Identify which cell holds the provided text, then report its [x, y] central coordinate. 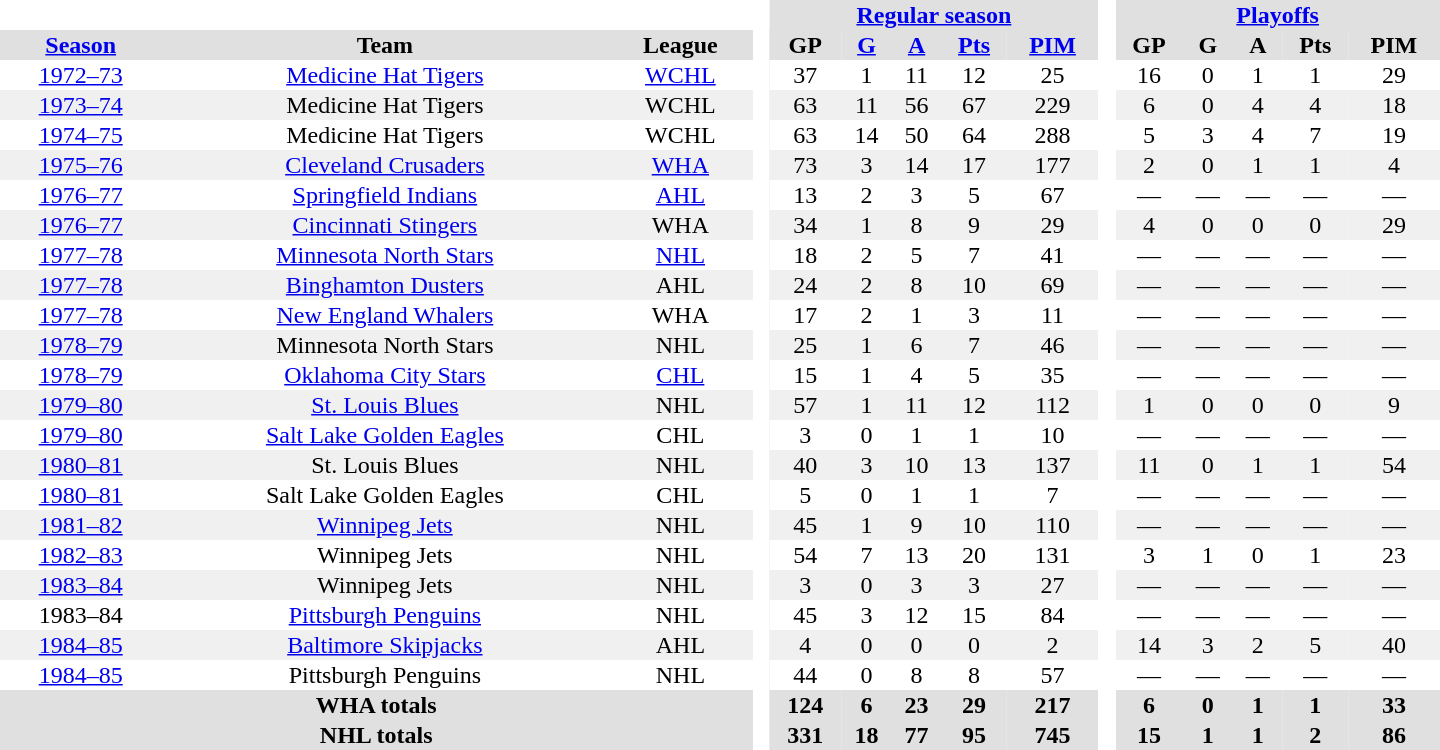
Team [384, 45]
217 [1052, 705]
41 [1052, 255]
33 [1394, 705]
1981–82 [80, 525]
Binghamton Dusters [384, 285]
137 [1052, 465]
288 [1052, 135]
44 [805, 675]
84 [1052, 615]
27 [1052, 585]
34 [805, 225]
1972–73 [80, 75]
69 [1052, 285]
37 [805, 75]
Playoffs [1278, 15]
League [680, 45]
1973–74 [80, 105]
50 [917, 135]
745 [1052, 735]
24 [805, 285]
NHL totals [376, 735]
19 [1394, 135]
177 [1052, 165]
46 [1052, 345]
Cincinnati Stingers [384, 225]
Cleveland Crusaders [384, 165]
112 [1052, 405]
20 [974, 555]
64 [974, 135]
229 [1052, 105]
Oklahoma City Stars [384, 375]
Season [80, 45]
110 [1052, 525]
131 [1052, 555]
1975–76 [80, 165]
16 [1148, 75]
77 [917, 735]
124 [805, 705]
95 [974, 735]
331 [805, 735]
WHA totals [376, 705]
35 [1052, 375]
1974–75 [80, 135]
86 [1394, 735]
New England Whalers [384, 315]
Regular season [934, 15]
Baltimore Skipjacks [384, 645]
73 [805, 165]
Springfield Indians [384, 195]
56 [917, 105]
1982–83 [80, 555]
